Pinpoint the cell where the given text exists, returning its (x, y) midpoint coordinate. 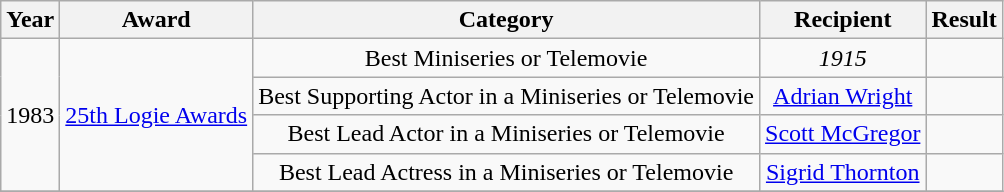
Scott McGregor (843, 134)
Result (964, 20)
Award (156, 20)
1915 (843, 58)
25th Logie Awards (156, 115)
Category (506, 20)
Best Miniseries or Telemovie (506, 58)
Adrian Wright (843, 96)
Recipient (843, 20)
Best Lead Actor in a Miniseries or Telemovie (506, 134)
Best Supporting Actor in a Miniseries or Telemovie (506, 96)
Best Lead Actress in a Miniseries or Telemovie (506, 172)
Sigrid Thornton (843, 172)
1983 (30, 115)
Year (30, 20)
